Pinpoint the cell where the given text exists, returning its [X, Y] midpoint coordinate. 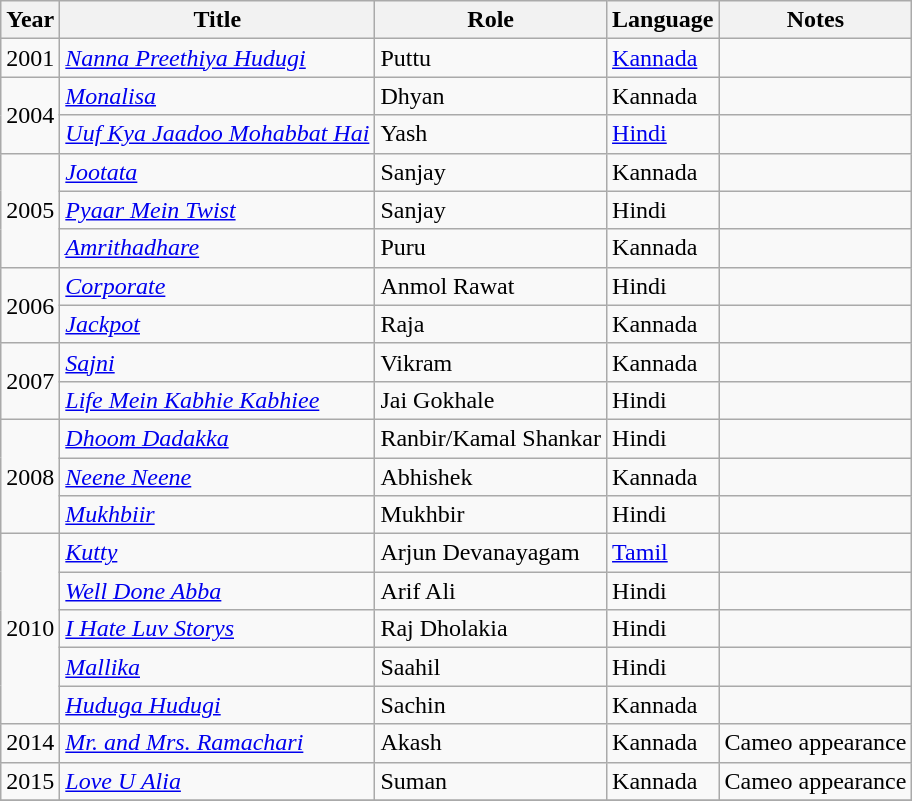
Vikram [491, 362]
2010 [30, 629]
Uuf Kya Jaadoo Mohabbat Hai [218, 134]
Sachin [491, 705]
Year [30, 20]
Dhyan [491, 96]
Title [218, 20]
Tamil [663, 553]
Mallika [218, 667]
Huduga Hudugi [218, 705]
Saahil [491, 667]
2005 [30, 210]
Arif Ali [491, 591]
2006 [30, 305]
Jai Gokhale [491, 400]
Nanna Preethiya Hudugi [218, 58]
Dhoom Dadakka [218, 438]
2007 [30, 381]
Mr. and Mrs. Ramachari [218, 743]
Language [663, 20]
Pyaar Mein Twist [218, 210]
Neene Neene [218, 477]
Kutty [218, 553]
Suman [491, 781]
Corporate [218, 286]
Love U Alia [218, 781]
Mukhbiir [218, 515]
2001 [30, 58]
Ranbir/Kamal Shankar [491, 438]
Jootata [218, 172]
2008 [30, 476]
Jackpot [218, 324]
Puttu [491, 58]
Akash [491, 743]
Puru [491, 248]
2004 [30, 115]
Well Done Abba [218, 591]
Abhishek [491, 477]
Life Mein Kabhie Kabhiee [218, 400]
Role [491, 20]
2014 [30, 743]
Notes [816, 20]
Raja [491, 324]
Arjun Devanayagam [491, 553]
Amrithadhare [218, 248]
Sajni [218, 362]
Mukhbir [491, 515]
Monalisa [218, 96]
Anmol Rawat [491, 286]
Raj Dholakia [491, 629]
2015 [30, 781]
I Hate Luv Storys [218, 629]
Yash [491, 134]
